Scan for the cell matching the given text and deliver its (x, y) coordinate at center. 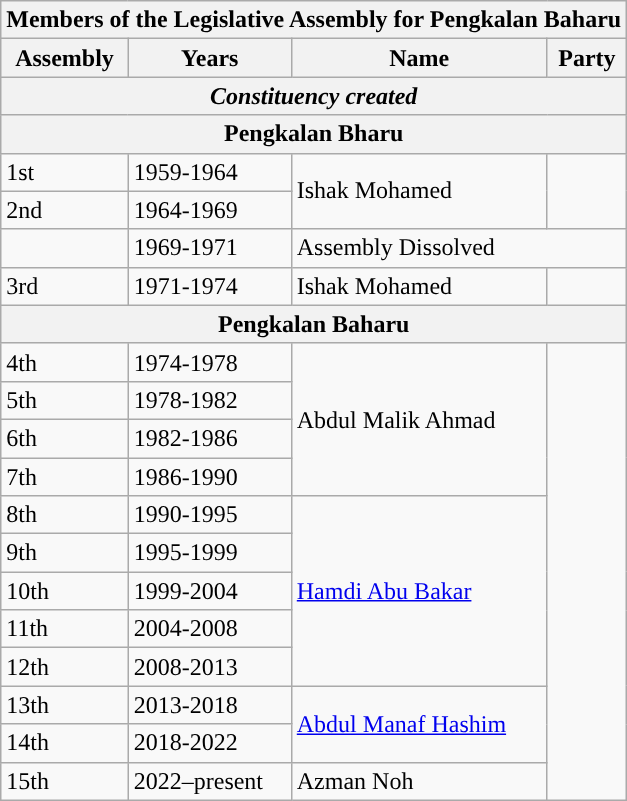
1999-2004 (210, 591)
Name (419, 58)
1969-1971 (210, 248)
Assembly (64, 58)
Party (586, 58)
Years (210, 58)
1982-1986 (210, 438)
1995-1999 (210, 553)
1986-1990 (210, 477)
2008-2013 (210, 667)
5th (64, 400)
Abdul Malik Ahmad (419, 419)
11th (64, 629)
Azman Noh (419, 781)
2nd (64, 210)
1964-1969 (210, 210)
4th (64, 362)
2004-2008 (210, 629)
1978-1982 (210, 400)
Hamdi Abu Bakar (419, 591)
13th (64, 705)
2022–present (210, 781)
Members of the Legislative Assembly for Pengkalan Baharu (314, 20)
14th (64, 743)
3rd (64, 286)
8th (64, 515)
12th (64, 667)
2013-2018 (210, 705)
10th (64, 591)
1990-1995 (210, 515)
7th (64, 477)
Pengkalan Baharu (314, 324)
Abdul Manaf Hashim (419, 724)
Pengkalan Bharu (314, 134)
Assembly Dissolved (458, 248)
Constituency created (314, 96)
9th (64, 553)
1959-1964 (210, 172)
6th (64, 438)
1974-1978 (210, 362)
1st (64, 172)
2018-2022 (210, 743)
15th (64, 781)
1971-1974 (210, 286)
